Pinpoint the cell where the given text exists, returning its [x, y] midpoint coordinate. 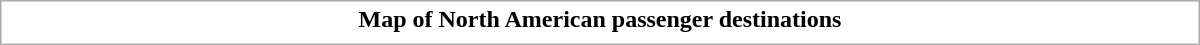
Map of North American passenger destinations [600, 19]
